Return [X, Y] of the center of cell containing provided text 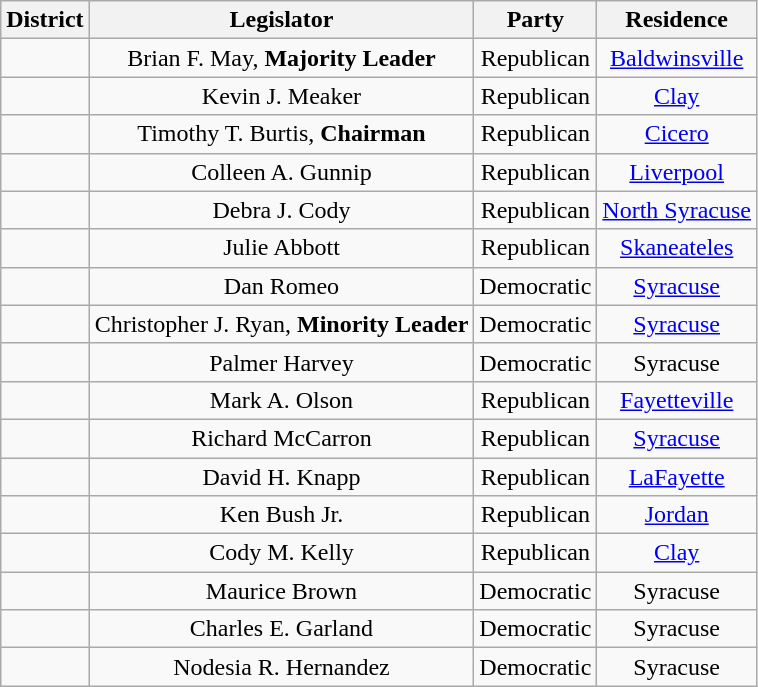
Mark A. Olson [282, 400]
Maurice Brown [282, 591]
Residence [677, 20]
Skaneateles [677, 248]
LaFayette [677, 477]
District [45, 20]
Fayetteville [677, 400]
Colleen A. Gunnip [282, 172]
Kevin J. Meaker [282, 96]
Christopher J. Ryan, Minority Leader [282, 324]
David H. Knapp [282, 477]
Cicero [677, 134]
Baldwinsville [677, 58]
Brian F. May, Majority Leader [282, 58]
Timothy T. Burtis, Chairman [282, 134]
Ken Bush Jr. [282, 515]
Nodesia R. Hernandez [282, 667]
Party [536, 20]
Jordan [677, 515]
Palmer Harvey [282, 362]
Dan Romeo [282, 286]
North Syracuse [677, 210]
Cody M. Kelly [282, 553]
Debra J. Cody [282, 210]
Charles E. Garland [282, 629]
Richard McCarron [282, 438]
Legislator [282, 20]
Liverpool [677, 172]
Julie Abbott [282, 248]
